Pinpoint the cell where the given text exists, returning its [x, y] midpoint coordinate. 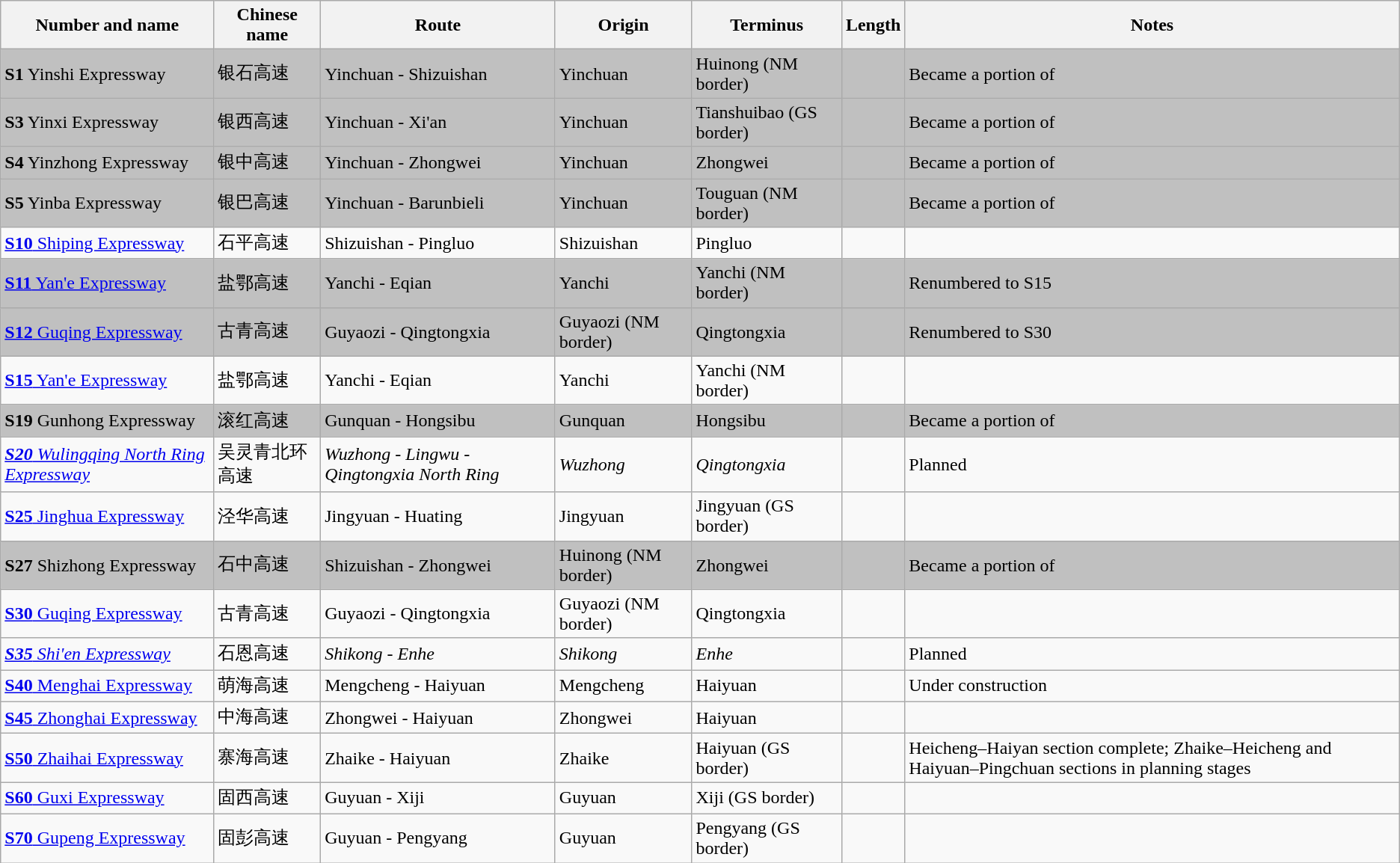
Number and name [108, 25]
固彭高速 [268, 838]
Gunquan - Hongsibu [438, 420]
银中高速 [268, 163]
Terminus [767, 25]
Heicheng–Haiyan section complete; Zhaike–Heicheng and Haiyuan–Pingchuan sections in planning stages [1152, 758]
S20 Wulingqing North Ring Expressway [108, 464]
泾华高速 [268, 516]
Hongsibu [767, 420]
Route [438, 25]
Length [873, 25]
S40 Menghai Expressway [108, 687]
银西高速 [268, 123]
Wuzhong [624, 464]
S10 Shiping Expressway [108, 244]
Shikong - Enhe [438, 654]
S12 Guqing Expressway [108, 332]
Shikong [624, 654]
S35 Shi'en Expressway [108, 654]
Touguan (NM border) [767, 202]
固西高速 [268, 799]
石恩高速 [268, 654]
S11 Yan'e Expressway [108, 283]
S3 Yinxi Expressway [108, 123]
石中高速 [268, 565]
Chinese name [268, 25]
Pengyang (GS border) [767, 838]
Shizuishan - Pingluo [438, 244]
Gunquan [624, 420]
Under construction [1152, 687]
滚红高速 [268, 420]
S50 Zhaihai Expressway [108, 758]
Yinchuan - Shizuishan [438, 73]
Jingyuan - Huating [438, 516]
Yinchuan - Zhongwei [438, 163]
S19 Gunhong Expressway [108, 420]
吴灵青北环高速 [268, 464]
Pingluo [767, 244]
Yinchuan - Xi'an [438, 123]
Guyuan - Pengyang [438, 838]
Mengcheng [624, 687]
S30 Guqing Expressway [108, 613]
石平高速 [268, 244]
Jingyuan (GS border) [767, 516]
S4 Yinzhong Expressway [108, 163]
寨海高速 [268, 758]
S5 Yinba Expressway [108, 202]
银巴高速 [268, 202]
Origin [624, 25]
Renumbered to S30 [1152, 332]
Zhaike [624, 758]
Guyuan - Xiji [438, 799]
Xiji (GS border) [767, 799]
Zhaike - Haiyuan [438, 758]
S27 Shizhong Expressway [108, 565]
S70 Gupeng Expressway [108, 838]
Mengcheng - Haiyuan [438, 687]
Haiyuan (GS border) [767, 758]
S15 Yan'e Expressway [108, 380]
Jingyuan [624, 516]
Shizuishan - Zhongwei [438, 565]
S1 Yinshi Expressway [108, 73]
Enhe [767, 654]
萌海高速 [268, 687]
Yinchuan - Barunbieli [438, 202]
S45 Zhonghai Expressway [108, 718]
Shizuishan [624, 244]
S60 Guxi Expressway [108, 799]
中海高速 [268, 718]
Notes [1152, 25]
S25 Jinghua Expressway [108, 516]
Wuzhong - Lingwu - Qingtongxia North Ring [438, 464]
Renumbered to S15 [1152, 283]
Tianshuibao (GS border) [767, 123]
银石高速 [268, 73]
Zhongwei - Haiyuan [438, 718]
